From the cell containing the given text, extract its center point as [x, y] coordinate. 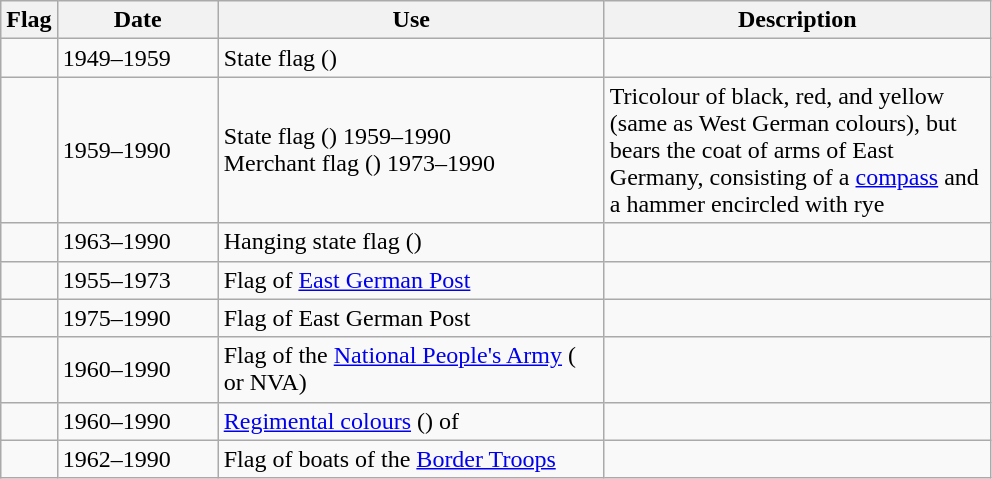
1955–1973 [138, 280]
Use [411, 20]
1959–1990 [138, 150]
Hanging state flag () [411, 242]
Flag [29, 20]
1975–1990 [138, 318]
1949–1959 [138, 58]
Description [797, 20]
Date [138, 20]
State flag () [411, 58]
State flag () 1959–1990Merchant flag () 1973–1990 [411, 150]
Regimental colours () of [411, 421]
1962–1990 [138, 459]
1963–1990 [138, 242]
Flag of boats of the Border Troops [411, 459]
Flag of the National People's Army ( or NVA) [411, 370]
